Detect which cell encompasses the target text, then output its (X, Y) center coordinate. 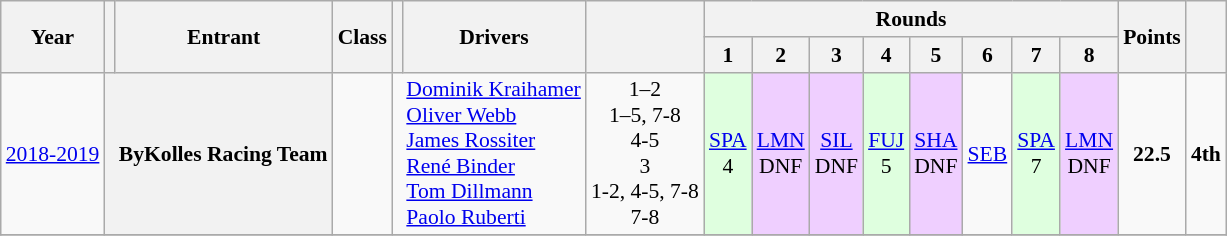
Entrant (224, 36)
Class (362, 36)
4 (886, 55)
SILDNF (836, 154)
Year (53, 36)
SPA7 (1036, 154)
2018-2019 (53, 154)
8 (1089, 55)
22.5 (1152, 154)
6 (988, 55)
7 (1036, 55)
5 (936, 55)
SEB (988, 154)
SPA4 (728, 154)
ByKolles Racing Team (224, 154)
Dominik KraihamerOliver WebbJames RossiterRené BinderTom DillmannPaolo Ruberti (494, 154)
3 (836, 55)
4th (1206, 154)
2 (781, 55)
SHADNF (936, 154)
Drivers (494, 36)
1–21–5, 7-84-531-2, 4-5, 7-87-8 (645, 154)
FUJ5 (886, 154)
Rounds (911, 19)
1 (728, 55)
Points (1152, 36)
